Extract the [x, y] coordinate from the center of the cell holding the provided text.  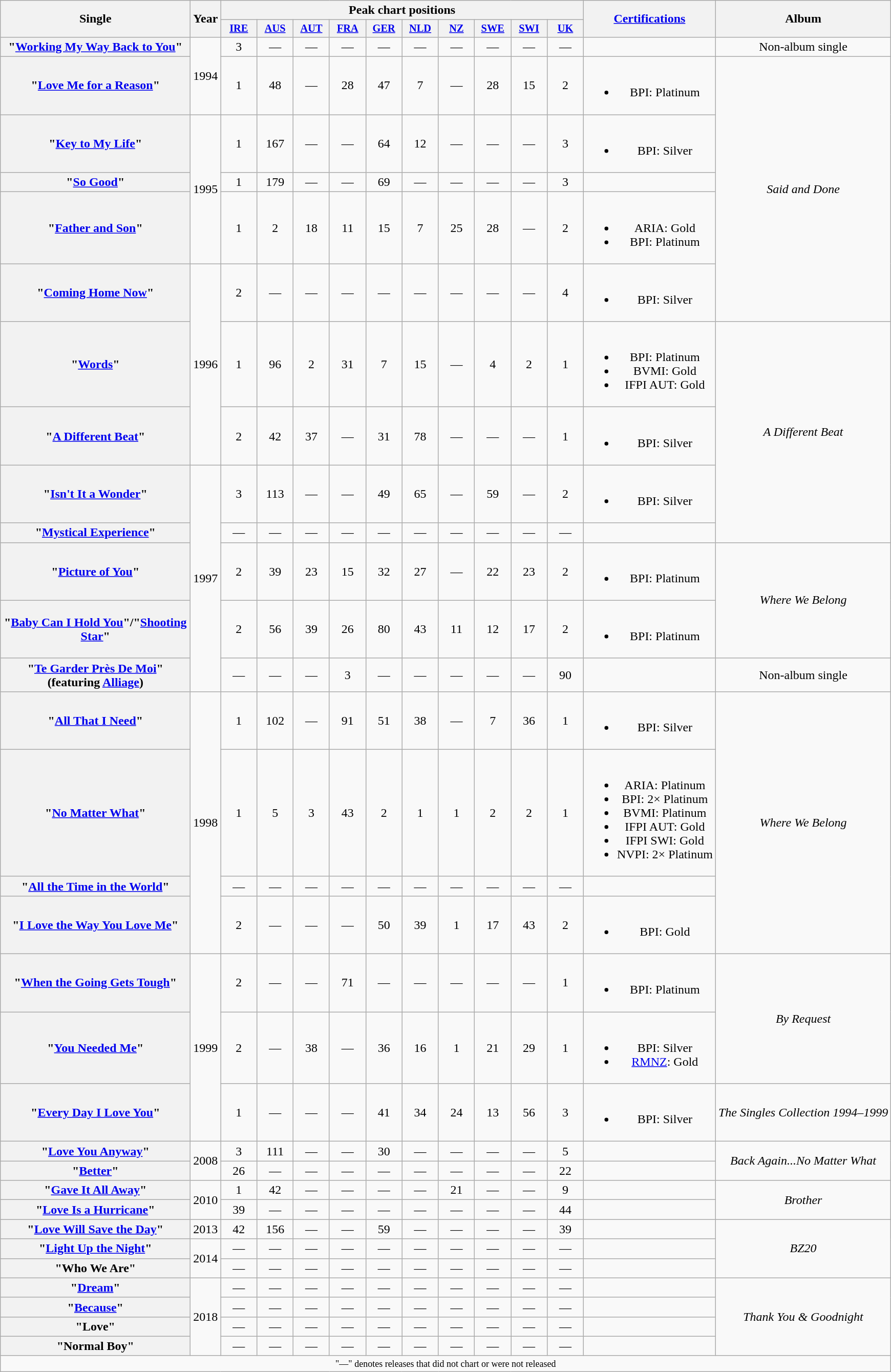
Back Again...No Matter What [803, 1161]
AUS [275, 29]
102 [275, 720]
"Gave It All Away" [95, 1190]
"Working My Way Back to You" [95, 47]
"No Matter What" [95, 813]
29 [529, 1048]
13 [493, 1112]
2018 [206, 1317]
GER [384, 29]
1999 [206, 1048]
1997 [206, 578]
FRA [347, 29]
51 [384, 720]
"Words" [95, 365]
ARIA: GoldBPI: Platinum [649, 228]
1998 [206, 822]
1994 [206, 76]
18 [311, 228]
91 [347, 720]
"Love You Anyway" [95, 1151]
80 [384, 629]
24 [457, 1112]
"All That I Need" [95, 720]
"You Needed Me" [95, 1048]
167 [275, 143]
"So Good" [95, 182]
1995 [206, 189]
"Normal Boy" [95, 1346]
IRE [239, 29]
96 [275, 365]
Year [206, 19]
BPI: Gold [649, 925]
"Key to My Life" [95, 143]
"Love" [95, 1326]
47 [384, 86]
2010 [206, 1200]
41 [384, 1112]
"Te Garder Près De Moi"(featuring Alliage) [95, 675]
"Because" [95, 1307]
"Love Me for a Reason" [95, 86]
NLD [420, 29]
Said and Done [803, 189]
BZ20 [803, 1249]
44 [565, 1210]
25 [457, 228]
32 [384, 572]
64 [384, 143]
"Who We Are" [95, 1268]
30 [384, 1151]
179 [275, 182]
Single [95, 19]
Brother [803, 1200]
65 [420, 494]
SWI [529, 29]
2014 [206, 1258]
90 [565, 675]
"Every Day I Love You" [95, 1112]
9 [565, 1190]
"Dream" [95, 1287]
"Love Is a Hurricane" [95, 1210]
"Light Up the Night" [95, 1249]
By Request [803, 1019]
16 [420, 1048]
AUT [311, 29]
2008 [206, 1161]
UK [565, 29]
"Better" [95, 1171]
Album [803, 19]
SWE [493, 29]
"Baby Can I Hold You"/"Shooting Star" [95, 629]
"Father and Son" [95, 228]
34 [420, 1112]
78 [420, 436]
111 [275, 1151]
NZ [457, 29]
"Picture of You" [95, 572]
BPI: SilverRMNZ: Gold [649, 1048]
"Isn't It a Wonder" [95, 494]
BPI: PlatinumBVMI: GoldIFPI AUT: Gold [649, 365]
113 [275, 494]
48 [275, 86]
"Love Will Save the Day" [95, 1229]
Peak chart positions [402, 10]
69 [384, 182]
49 [384, 494]
50 [384, 925]
"—" denotes releases that did not chart or were not released [445, 1363]
Certifications [649, 19]
"Mystical Experience" [95, 533]
1996 [206, 365]
71 [347, 983]
"All the Time in the World" [95, 886]
A Different Beat [803, 432]
Thank You & Goodnight [803, 1317]
156 [275, 1229]
2013 [206, 1229]
The Singles Collection 1994–1999 [803, 1112]
"I Love the Way You Love Me" [95, 925]
ARIA: PlatinumBPI: 2× PlatinumBVMI: PlatinumIFPI AUT: GoldIFPI SWI: GoldNVPI: 2× Platinum [649, 813]
27 [420, 572]
"When the Going Gets Tough" [95, 983]
37 [311, 436]
"A Different Beat" [95, 436]
"Coming Home Now" [95, 293]
